From the cell containing the given text, extract its center point as [x, y] coordinate. 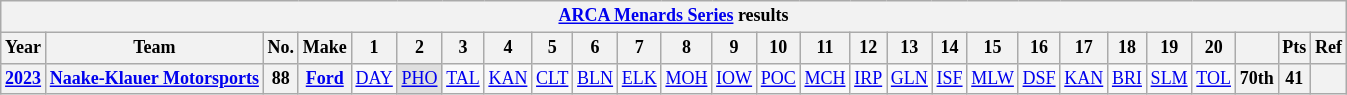
ELK [639, 78]
18 [1128, 48]
16 [1039, 48]
DAY [374, 78]
Ford [324, 78]
Naake-Klauer Motorsports [154, 78]
13 [910, 48]
12 [868, 48]
No. [280, 48]
17 [1084, 48]
BRI [1128, 78]
3 [463, 48]
14 [950, 48]
41 [1294, 78]
9 [734, 48]
MLW [992, 78]
4 [508, 48]
7 [639, 48]
Ref [1329, 48]
IOW [734, 78]
Year [24, 48]
PHO [420, 78]
70th [1256, 78]
2 [420, 48]
POC [778, 78]
5 [552, 48]
8 [686, 48]
Make [324, 48]
CLT [552, 78]
DSF [1039, 78]
1 [374, 48]
Team [154, 48]
GLN [910, 78]
MOH [686, 78]
11 [825, 48]
TOL [1214, 78]
20 [1214, 48]
88 [280, 78]
MCH [825, 78]
19 [1169, 48]
ISF [950, 78]
Pts [1294, 48]
TAL [463, 78]
10 [778, 48]
SLM [1169, 78]
ARCA Menards Series results [674, 16]
6 [596, 48]
2023 [24, 78]
BLN [596, 78]
15 [992, 48]
IRP [868, 78]
